Extract the (x, y) coordinate from the center of the cell holding the provided text.  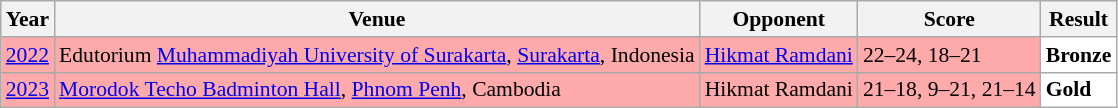
Morodok Techo Badminton Hall, Phnom Penh, Cambodia (377, 90)
2023 (28, 90)
Venue (377, 19)
2022 (28, 55)
Opponent (779, 19)
Bronze (1079, 55)
22–24, 18–21 (950, 55)
21–18, 9–21, 21–14 (950, 90)
Gold (1079, 90)
Edutorium Muhammadiyah University of Surakarta, Surakarta, Indonesia (377, 55)
Result (1079, 19)
Score (950, 19)
Year (28, 19)
